Detect which cell encompasses the target text, then output its [x, y] center coordinate. 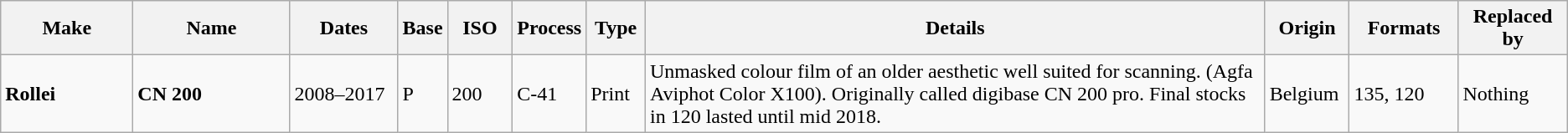
P [422, 94]
Name [211, 28]
Rollei [67, 94]
Base [422, 28]
ISO [480, 28]
C-41 [549, 94]
Belgium [1307, 94]
Replaced by [1513, 28]
135, 120 [1404, 94]
Dates [343, 28]
Type [616, 28]
Origin [1307, 28]
Process [549, 28]
Details [955, 28]
Print [616, 94]
Make [67, 28]
Formats [1404, 28]
200 [480, 94]
CN 200 [211, 94]
2008–2017 [343, 94]
Nothing [1513, 94]
